Output the (X, Y) coordinate of the center of the cell containing the given text.  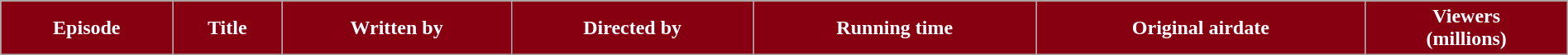
Episode (87, 28)
Viewers(millions) (1466, 28)
Title (227, 28)
Running time (895, 28)
Original airdate (1201, 28)
Written by (397, 28)
Directed by (632, 28)
